Search for the cell housing the specified text and yield its (x, y) center coordinate. 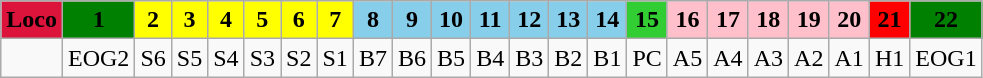
H1 (889, 58)
B4 (490, 58)
11 (490, 20)
10 (452, 20)
15 (647, 20)
S4 (226, 58)
A4 (728, 58)
3 (189, 20)
EOG2 (98, 58)
PC (647, 58)
5 (262, 20)
S1 (335, 58)
12 (530, 20)
6 (299, 20)
B3 (530, 58)
A1 (849, 58)
21 (889, 20)
16 (687, 20)
EOG1 (946, 58)
B7 (372, 58)
Loco (32, 20)
B5 (452, 58)
1 (98, 20)
7 (335, 20)
20 (849, 20)
9 (412, 20)
B2 (568, 58)
4 (226, 20)
A2 (809, 58)
A3 (768, 58)
13 (568, 20)
22 (946, 20)
14 (608, 20)
S3 (262, 58)
B1 (608, 58)
18 (768, 20)
B6 (412, 58)
S5 (189, 58)
2 (153, 20)
S2 (299, 58)
A5 (687, 58)
17 (728, 20)
8 (372, 20)
S6 (153, 58)
19 (809, 20)
